Pinpoint the cell where the given text exists, returning its [x, y] midpoint coordinate. 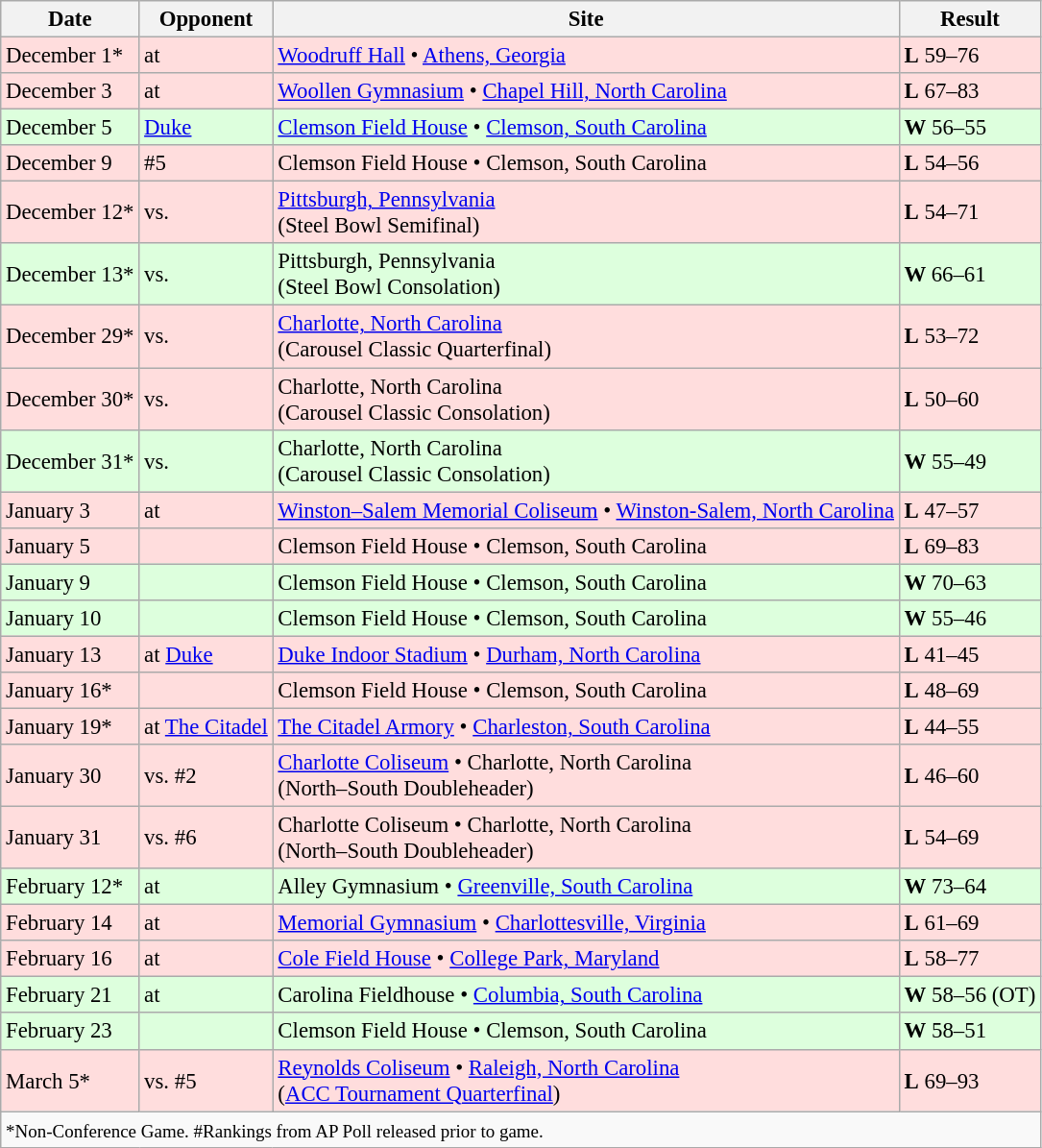
Memorial Gymnasium • Charlottesville, Virginia [586, 923]
W 56–55 [970, 128]
L 47–57 [970, 510]
January 10 [70, 619]
January 13 [70, 654]
Result [970, 19]
February 16 [70, 959]
December 30* [70, 400]
at The Citadel [206, 726]
January 16* [70, 691]
January 3 [70, 510]
December 12* [70, 213]
W 55–49 [970, 461]
Opponent [206, 19]
vs. #6 [206, 838]
W 55–46 [970, 619]
W 73–64 [970, 887]
L 69–93 [970, 1080]
Charlotte, North Carolina(Carousel Classic Quarterfinal) [586, 336]
#5 [206, 163]
December 1* [70, 56]
vs. #2 [206, 776]
January 31 [70, 838]
Woodruff Hall • Athens, Georgia [586, 56]
*Non-Conference Game. #Rankings from AP Poll released prior to game. [521, 1130]
Woollen Gymnasium • Chapel Hill, North Carolina [586, 91]
Pittsburgh, Pennsylvania(Steel Bowl Semifinal) [586, 213]
L 44–55 [970, 726]
December 31* [70, 461]
W 70–63 [970, 582]
December 5 [70, 128]
L 53–72 [970, 336]
Cole Field House • College Park, Maryland [586, 959]
Duke [206, 128]
L 59–76 [970, 56]
Duke Indoor Stadium • Durham, North Carolina [586, 654]
vs. #5 [206, 1080]
L 48–69 [970, 691]
L 61–69 [970, 923]
L 54–69 [970, 838]
February 23 [70, 1032]
The Citadel Armory • Charleston, South Carolina [586, 726]
Carolina Fieldhouse • Columbia, South Carolina [586, 995]
Site [586, 19]
L 41–45 [970, 654]
December 9 [70, 163]
January 9 [70, 582]
W 58–56 (OT) [970, 995]
February 14 [70, 923]
L 54–56 [970, 163]
L 67–83 [970, 91]
February 21 [70, 995]
Winston–Salem Memorial Coliseum • Winston-Salem, North Carolina [586, 510]
December 3 [70, 91]
January 5 [70, 546]
W 58–51 [970, 1032]
L 54–71 [970, 213]
L 50–60 [970, 400]
March 5* [70, 1080]
at Duke [206, 654]
February 12* [70, 887]
December 29* [70, 336]
December 13* [70, 275]
L 58–77 [970, 959]
L 69–83 [970, 546]
Pittsburgh, Pennsylvania(Steel Bowl Consolation) [586, 275]
Date [70, 19]
January 30 [70, 776]
Alley Gymnasium • Greenville, South Carolina [586, 887]
L 46–60 [970, 776]
Reynolds Coliseum • Raleigh, North Carolina(ACC Tournament Quarterfinal) [586, 1080]
January 19* [70, 726]
W 66–61 [970, 275]
